Return [x, y] of the center of cell containing provided text 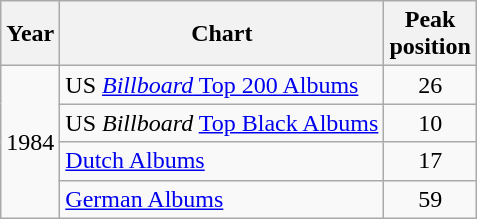
German Albums [222, 199]
17 [430, 161]
59 [430, 199]
US Billboard Top Black Albums [222, 123]
Year [30, 34]
US Billboard Top 200 Albums [222, 85]
10 [430, 123]
Chart [222, 34]
Dutch Albums [222, 161]
1984 [30, 142]
26 [430, 85]
Peakposition [430, 34]
